For the text-containing cell, return its midpoint in [x, y] coordinate format. 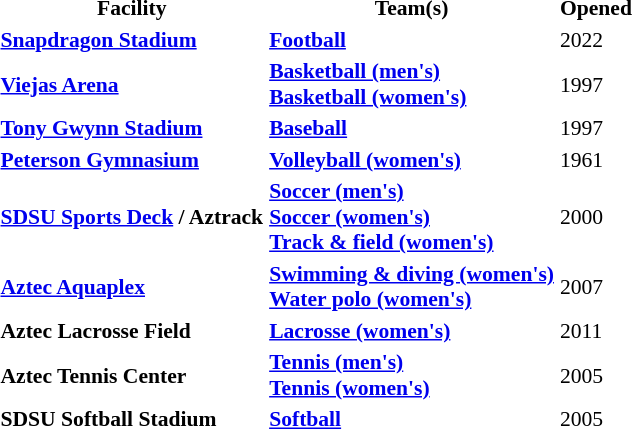
Tennis (men's)Tennis (women's) [412, 375]
Basketball (men's)Basketball (women's) [412, 84]
Football [412, 40]
Swimming & diving (women's)Water polo (women's) [412, 287]
Soccer (men's)Soccer (women's)Track & field (women's) [412, 217]
Baseball [412, 128]
Lacrosse (women's) [412, 330]
Volleyball (women's) [412, 160]
